Find where the given text appears and provide that cell's center as (X, Y) coordinate. 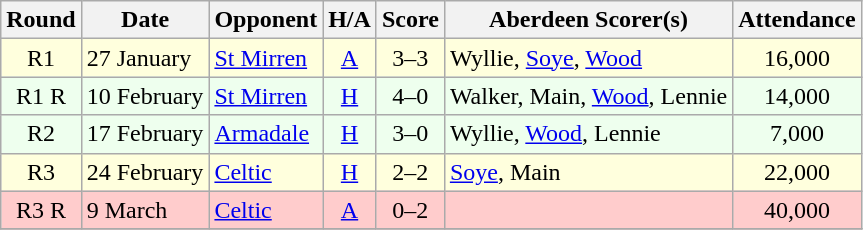
4–0 (410, 96)
40,000 (797, 210)
24 February (145, 172)
3–3 (410, 58)
R1 (41, 58)
R1 R (41, 96)
16,000 (797, 58)
3–0 (410, 134)
14,000 (797, 96)
H/A (350, 20)
R3 (41, 172)
10 February (145, 96)
Wyllie, Wood, Lennie (588, 134)
2–2 (410, 172)
22,000 (797, 172)
9 March (145, 210)
Score (410, 20)
R2 (41, 134)
Aberdeen Scorer(s) (588, 20)
R3 R (41, 210)
7,000 (797, 134)
Wyllie, Soye, Wood (588, 58)
17 February (145, 134)
Date (145, 20)
27 January (145, 58)
Opponent (266, 20)
Attendance (797, 20)
Soye, Main (588, 172)
Walker, Main, Wood, Lennie (588, 96)
Round (41, 20)
0–2 (410, 210)
Armadale (266, 134)
